Return (x, y) of the center of cell containing provided text 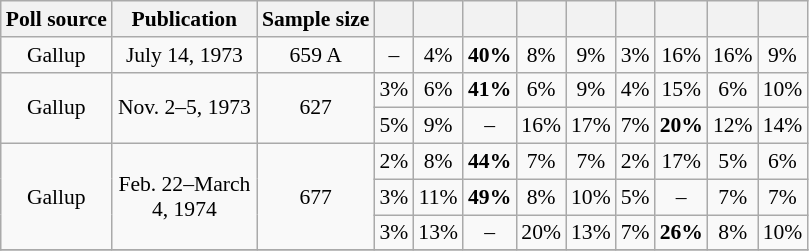
Sample size (316, 19)
Poll source (56, 19)
677 (316, 198)
July 14, 1973 (184, 55)
Feb. 22–March 4, 1974 (184, 198)
11% (438, 197)
Nov. 2–5, 1973 (184, 108)
12% (733, 126)
44% (490, 162)
40% (490, 55)
26% (682, 233)
41% (490, 90)
Publication (184, 19)
627 (316, 108)
659 A (316, 55)
15% (682, 90)
49% (490, 197)
14% (783, 126)
